Pinpoint the cell where the given text exists, returning its [x, y] midpoint coordinate. 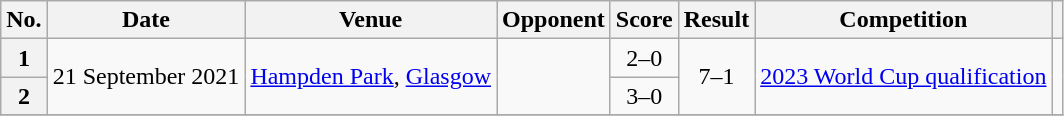
2 [24, 96]
No. [24, 20]
2023 World Cup qualification [904, 77]
Result [716, 20]
Competition [904, 20]
2–0 [644, 58]
Venue [371, 20]
Opponent [554, 20]
Hampden Park, Glasgow [371, 77]
1 [24, 58]
3–0 [644, 96]
Score [644, 20]
7–1 [716, 77]
Date [146, 20]
21 September 2021 [146, 77]
